Search for the cell housing the specified text and yield its (X, Y) center coordinate. 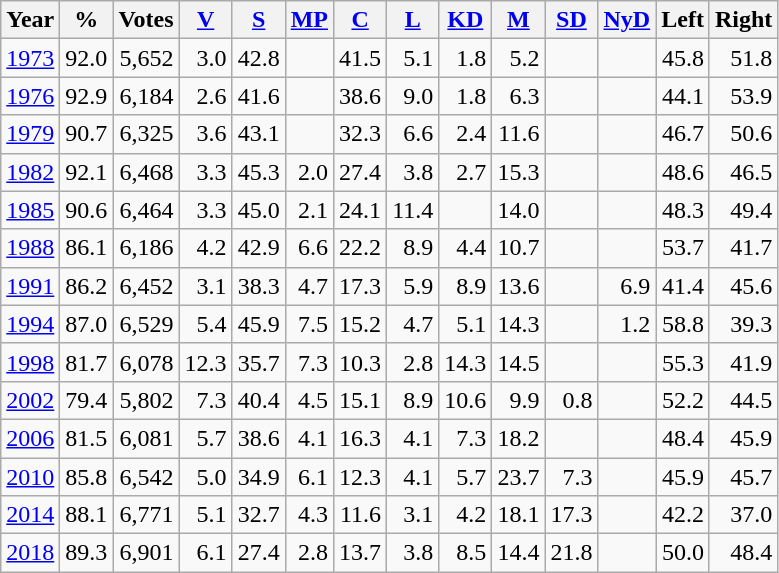
41.7 (743, 248)
5.0 (206, 477)
15.1 (360, 400)
6,452 (146, 286)
6,184 (146, 96)
53.7 (683, 248)
90.7 (86, 134)
45.8 (683, 58)
16.3 (360, 438)
MP (309, 20)
6,325 (146, 134)
3.0 (206, 58)
10.6 (466, 400)
10.7 (518, 248)
10.3 (360, 362)
41.9 (743, 362)
Year (30, 20)
2010 (30, 477)
1979 (30, 134)
Right (743, 20)
M (518, 20)
51.8 (743, 58)
45.6 (743, 286)
3.6 (206, 134)
46.5 (743, 172)
6,771 (146, 515)
1.2 (627, 324)
2.1 (309, 210)
58.8 (683, 324)
32.7 (258, 515)
1985 (30, 210)
0.8 (572, 400)
% (86, 20)
41.6 (258, 96)
90.6 (86, 210)
6,529 (146, 324)
6,542 (146, 477)
45.3 (258, 172)
1973 (30, 58)
43.1 (258, 134)
6,081 (146, 438)
11.4 (413, 210)
50.6 (743, 134)
48.3 (683, 210)
V (206, 20)
6.9 (627, 286)
5.2 (518, 58)
1998 (30, 362)
38.3 (258, 286)
6,464 (146, 210)
81.7 (86, 362)
21.8 (572, 553)
22.2 (360, 248)
Votes (146, 20)
85.8 (86, 477)
4.5 (309, 400)
32.3 (360, 134)
92.9 (86, 96)
14.4 (518, 553)
6,186 (146, 248)
2002 (30, 400)
2014 (30, 515)
24.1 (360, 210)
1994 (30, 324)
C (360, 20)
6,901 (146, 553)
L (413, 20)
44.5 (743, 400)
13.6 (518, 286)
18.1 (518, 515)
86.1 (86, 248)
88.1 (86, 515)
44.1 (683, 96)
2018 (30, 553)
42.9 (258, 248)
34.9 (258, 477)
9.9 (518, 400)
81.5 (86, 438)
87.0 (86, 324)
6.3 (518, 96)
92.1 (86, 172)
13.7 (360, 553)
14.5 (518, 362)
53.9 (743, 96)
42.2 (683, 515)
2.0 (309, 172)
86.2 (86, 286)
45.0 (258, 210)
1991 (30, 286)
2.7 (466, 172)
14.0 (518, 210)
6,078 (146, 362)
89.3 (86, 553)
NyD (627, 20)
45.7 (743, 477)
8.5 (466, 553)
41.5 (360, 58)
23.7 (518, 477)
4.3 (309, 515)
40.4 (258, 400)
50.0 (683, 553)
SD (572, 20)
37.0 (743, 515)
4.4 (466, 248)
39.3 (743, 324)
49.4 (743, 210)
5.9 (413, 286)
5.4 (206, 324)
S (258, 20)
2.4 (466, 134)
42.8 (258, 58)
6,468 (146, 172)
1982 (30, 172)
46.7 (683, 134)
15.3 (518, 172)
Left (683, 20)
35.7 (258, 362)
KD (466, 20)
7.5 (309, 324)
1976 (30, 96)
5,652 (146, 58)
48.6 (683, 172)
1988 (30, 248)
55.3 (683, 362)
41.4 (683, 286)
79.4 (86, 400)
2.6 (206, 96)
9.0 (413, 96)
92.0 (86, 58)
2006 (30, 438)
18.2 (518, 438)
52.2 (683, 400)
5,802 (146, 400)
15.2 (360, 324)
